Locate the cell with the specified text and output its (X, Y) center coordinate. 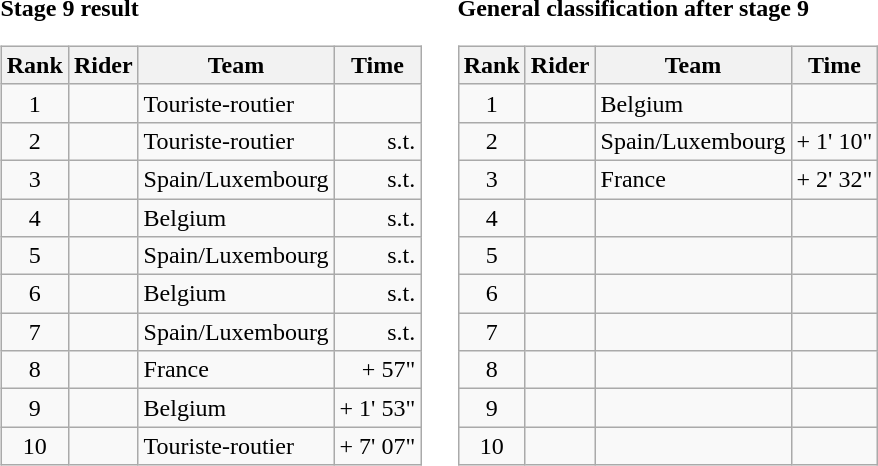
+ 2' 32" (834, 179)
+ 57" (378, 370)
+ 1' 53" (378, 408)
+ 7' 07" (378, 446)
+ 1' 10" (834, 141)
